Detect which cell encompasses the target text, then output its (X, Y) center coordinate. 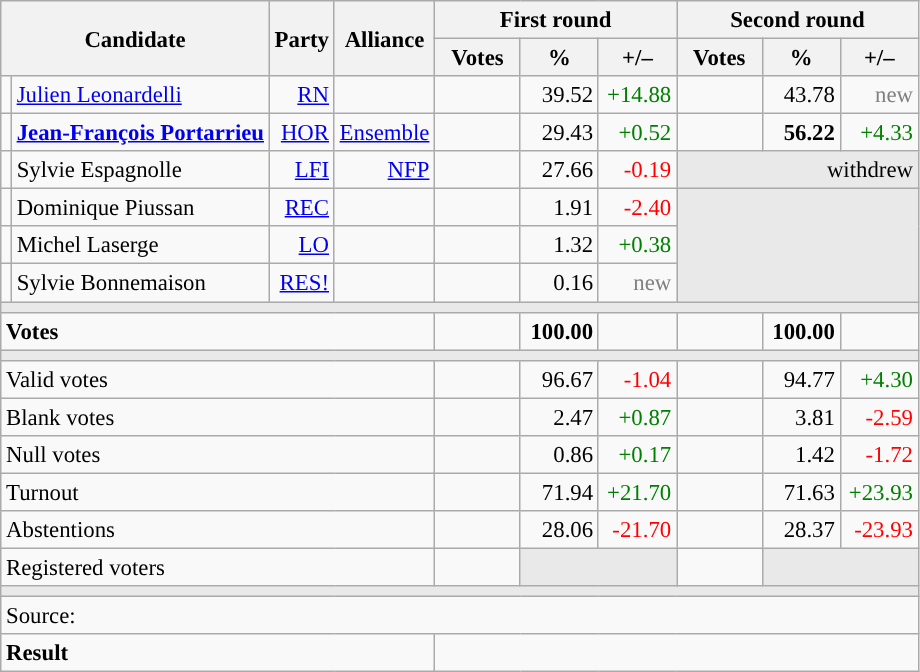
+4.30 (879, 379)
LO (302, 245)
56.22 (801, 133)
Alliance (384, 38)
Result (218, 653)
Turnout (218, 492)
1.91 (559, 208)
Michel Laserge (140, 245)
96.67 (559, 379)
29.43 (559, 133)
71.63 (801, 492)
Sylvie Bonnemaison (140, 283)
28.06 (559, 530)
Second round (797, 20)
RES! (302, 283)
Null votes (218, 455)
Candidate (136, 38)
Julien Leonardelli (140, 95)
Sylvie Espagnolle (140, 170)
27.66 (559, 170)
+14.88 (637, 95)
Jean-François Portarrieu (140, 133)
-2.59 (879, 417)
Ensemble (384, 133)
-1.04 (637, 379)
2.47 (559, 417)
Source: (460, 616)
First round (556, 20)
-2.40 (637, 208)
Valid votes (218, 379)
Party (302, 38)
+23.93 (879, 492)
-0.19 (637, 170)
43.78 (801, 95)
-23.93 (879, 530)
0.16 (559, 283)
+0.38 (637, 245)
Dominique Piussan (140, 208)
NFP (384, 170)
Abstentions (218, 530)
-1.72 (879, 455)
withdrew (797, 170)
+0.17 (637, 455)
39.52 (559, 95)
28.37 (801, 530)
3.81 (801, 417)
94.77 (801, 379)
+21.70 (637, 492)
LFI (302, 170)
REC (302, 208)
+0.52 (637, 133)
1.32 (559, 245)
0.86 (559, 455)
1.42 (801, 455)
71.94 (559, 492)
-21.70 (637, 530)
Blank votes (218, 417)
Registered voters (218, 567)
RN (302, 95)
+4.33 (879, 133)
+0.87 (637, 417)
HOR (302, 133)
